Scan for the cell matching the given text and deliver its [X, Y] coordinate at center. 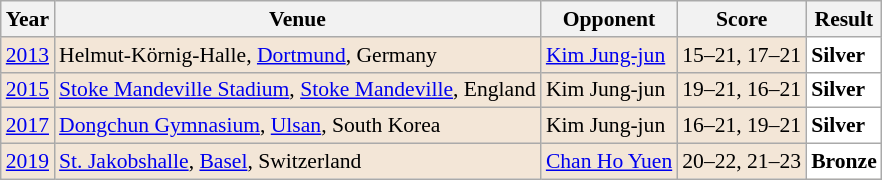
Bronze [844, 162]
19–21, 16–21 [742, 90]
2015 [28, 90]
Venue [298, 19]
2017 [28, 126]
20–22, 21–23 [742, 162]
16–21, 19–21 [742, 126]
Stoke Mandeville Stadium, Stoke Mandeville, England [298, 90]
2019 [28, 162]
2013 [28, 55]
Result [844, 19]
St. Jakobshalle, Basel, Switzerland [298, 162]
Dongchun Gymnasium, Ulsan, South Korea [298, 126]
Year [28, 19]
Score [742, 19]
Opponent [609, 19]
15–21, 17–21 [742, 55]
Chan Ho Yuen [609, 162]
Helmut-Körnig-Halle, Dortmund, Germany [298, 55]
